Return the (X, Y) coordinate for the center point of the cell that contains the specified text.  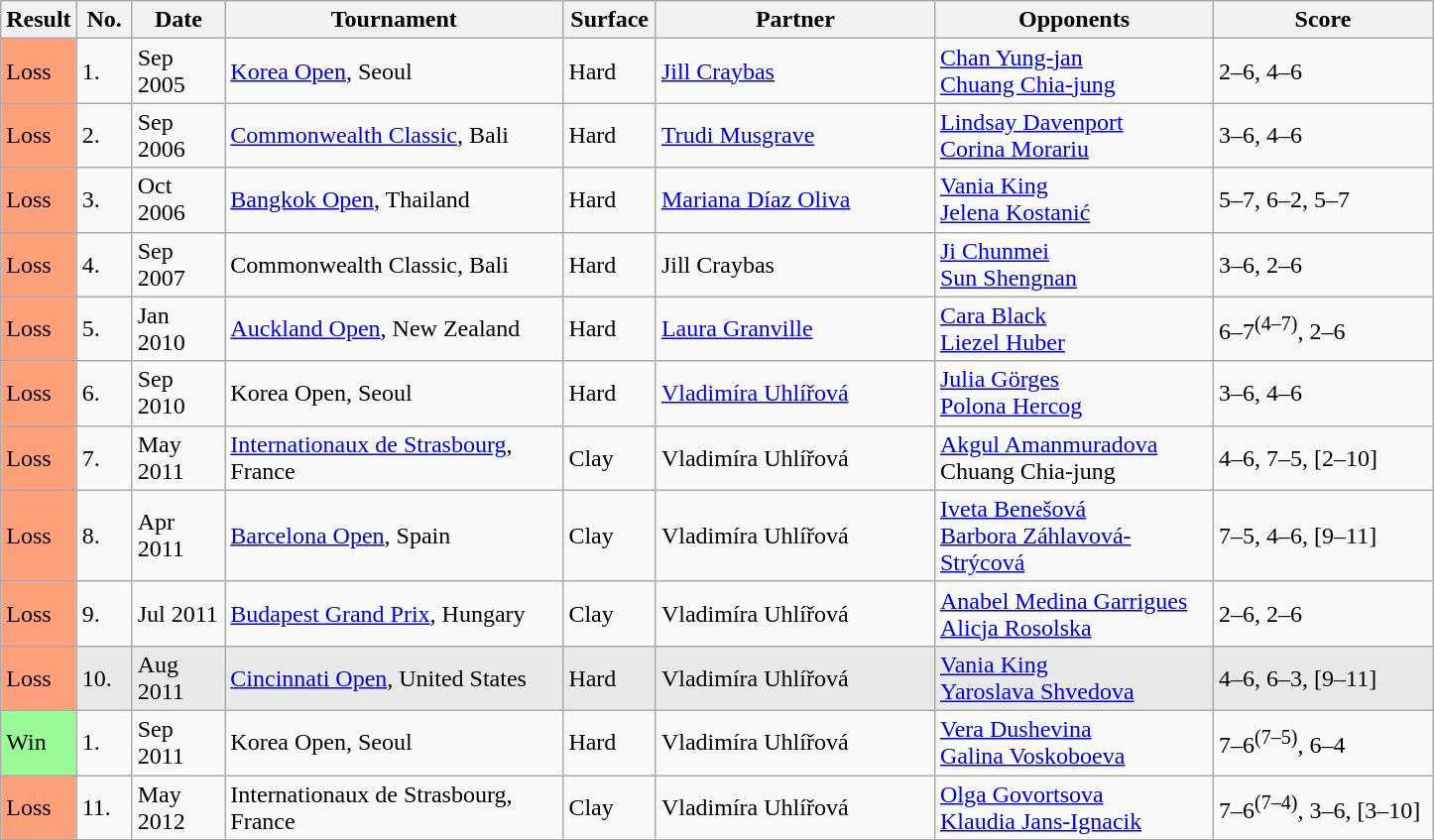
Aug 2011 (179, 678)
Tournament (395, 20)
Vera Dushevina Galina Voskoboeva (1073, 742)
Anabel Medina Garrigues Alicja Rosolska (1073, 613)
Cincinnati Open, United States (395, 678)
May 2011 (179, 458)
4. (104, 264)
7–5, 4–6, [9–11] (1323, 536)
10. (104, 678)
4–6, 7–5, [2–10] (1323, 458)
7. (104, 458)
Auckland Open, New Zealand (395, 329)
Partner (795, 20)
Jul 2011 (179, 613)
Barcelona Open, Spain (395, 536)
11. (104, 807)
Ji Chunmei Sun Shengnan (1073, 264)
Surface (610, 20)
Lindsay Davenport Corina Morariu (1073, 135)
Result (39, 20)
3. (104, 200)
2. (104, 135)
7–6(7–5), 6–4 (1323, 742)
Sep 2007 (179, 264)
Laura Granville (795, 329)
5–7, 6–2, 5–7 (1323, 200)
Budapest Grand Prix, Hungary (395, 613)
Olga Govortsova Klaudia Jans-Ignacik (1073, 807)
Bangkok Open, Thailand (395, 200)
Mariana Díaz Oliva (795, 200)
Vania King Jelena Kostanić (1073, 200)
Julia Görges Polona Hercog (1073, 393)
6–7(4–7), 2–6 (1323, 329)
Date (179, 20)
4–6, 6–3, [9–11] (1323, 678)
Cara Black Liezel Huber (1073, 329)
2–6, 4–6 (1323, 71)
May 2012 (179, 807)
Jan 2010 (179, 329)
7–6(7–4), 3–6, [3–10] (1323, 807)
Sep 2011 (179, 742)
Win (39, 742)
Akgul Amanmuradova Chuang Chia-jung (1073, 458)
Chan Yung-jan Chuang Chia-jung (1073, 71)
5. (104, 329)
Vania King Yaroslava Shvedova (1073, 678)
No. (104, 20)
Sep 2010 (179, 393)
Apr 2011 (179, 536)
6. (104, 393)
3–6, 2–6 (1323, 264)
Sep 2005 (179, 71)
Iveta Benešová Barbora Záhlavová-Strýcová (1073, 536)
8. (104, 536)
Oct 2006 (179, 200)
Trudi Musgrave (795, 135)
Score (1323, 20)
Sep 2006 (179, 135)
Opponents (1073, 20)
2–6, 2–6 (1323, 613)
9. (104, 613)
